Identify which cell holds the provided text, then report its (x, y) central coordinate. 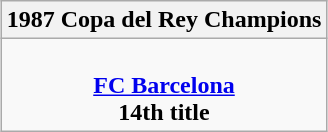
FC Barcelona 14th title (164, 85)
1987 Copa del Rey Champions (164, 20)
